Pinpoint the cell where the given text exists, returning its [X, Y] midpoint coordinate. 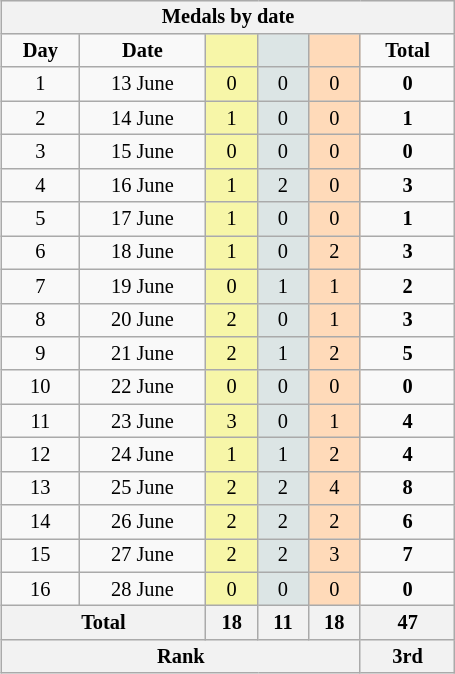
21 June [142, 354]
25 June [142, 488]
47 [407, 623]
15 [40, 556]
26 June [142, 522]
24 June [142, 455]
15 June [142, 152]
3rd [407, 657]
9 [40, 354]
Rank [180, 657]
10 [40, 387]
Medals by date [228, 17]
22 June [142, 387]
13 June [142, 84]
27 June [142, 556]
14 [40, 522]
17 June [142, 219]
14 June [142, 118]
Day [40, 51]
12 [40, 455]
Date [142, 51]
16 June [142, 185]
19 June [142, 286]
20 June [142, 320]
28 June [142, 589]
18 June [142, 253]
13 [40, 488]
16 [40, 589]
23 June [142, 421]
